Find where the given text appears and provide that cell's center as [x, y] coordinate. 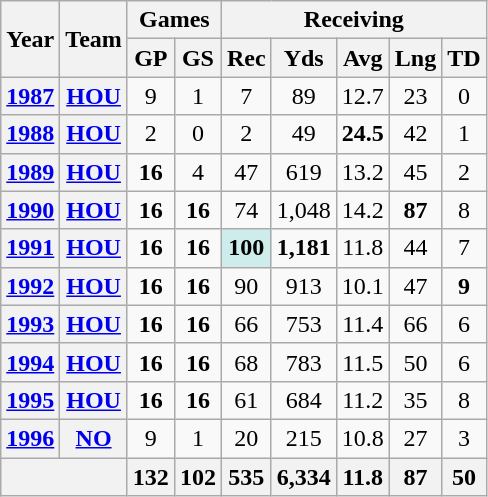
61 [246, 400]
89 [304, 96]
45 [415, 172]
24.5 [362, 134]
35 [415, 400]
1988 [30, 134]
1,181 [304, 248]
1990 [30, 210]
Yds [304, 58]
4 [198, 172]
14.2 [362, 210]
1989 [30, 172]
1987 [30, 96]
535 [246, 477]
GP [150, 58]
215 [304, 438]
1995 [30, 400]
619 [304, 172]
6,334 [304, 477]
Games [174, 20]
20 [246, 438]
Receiving [354, 20]
23 [415, 96]
102 [198, 477]
753 [304, 324]
Team [94, 39]
90 [246, 286]
Lng [415, 58]
1991 [30, 248]
1994 [30, 362]
13.2 [362, 172]
GS [198, 58]
49 [304, 134]
74 [246, 210]
Avg [362, 58]
100 [246, 248]
11.2 [362, 400]
1,048 [304, 210]
27 [415, 438]
10.1 [362, 286]
783 [304, 362]
12.7 [362, 96]
11.5 [362, 362]
42 [415, 134]
913 [304, 286]
Rec [246, 58]
684 [304, 400]
132 [150, 477]
11.4 [362, 324]
68 [246, 362]
TD [464, 58]
NO [94, 438]
1993 [30, 324]
1996 [30, 438]
10.8 [362, 438]
44 [415, 248]
Year [30, 39]
3 [464, 438]
1992 [30, 286]
